For the text-containing cell, return its midpoint in [X, Y] coordinate format. 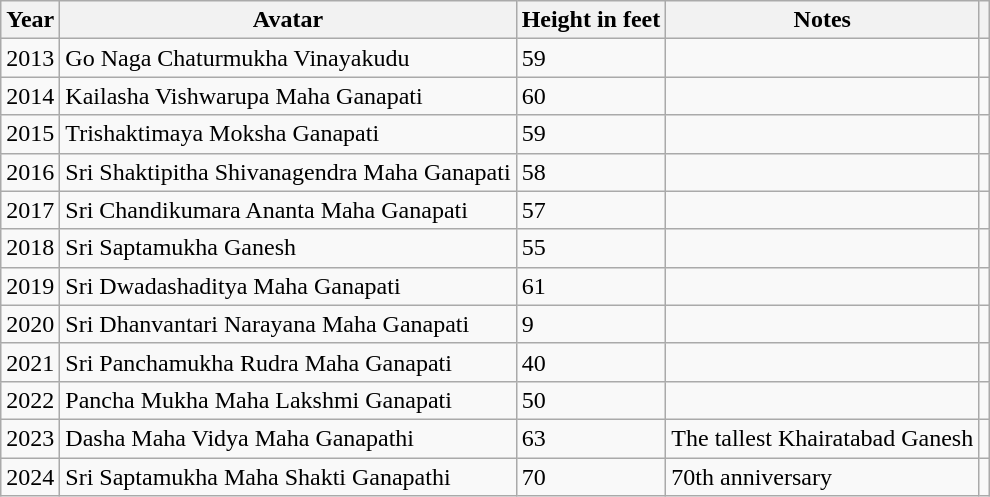
Dasha Maha Vidya Maha Ganapathi [288, 438]
Pancha Mukha Maha Lakshmi Ganapati [288, 400]
Notes [822, 20]
Sri Saptamukha Ganesh [288, 248]
50 [591, 400]
70th anniversary [822, 477]
2024 [30, 477]
2017 [30, 210]
2014 [30, 96]
Height in feet [591, 20]
58 [591, 172]
2021 [30, 362]
Sri Saptamukha Maha Shakti Ganapathi [288, 477]
55 [591, 248]
Sri Shaktipitha Shivanagendra Maha Ganapati [288, 172]
61 [591, 286]
Trishaktimaya Moksha Ganapati [288, 134]
2013 [30, 58]
63 [591, 438]
Sri Chandikumara Ananta Maha Ganapati [288, 210]
2015 [30, 134]
Avatar [288, 20]
60 [591, 96]
2019 [30, 286]
Year [30, 20]
2016 [30, 172]
57 [591, 210]
70 [591, 477]
Go Naga Chaturmukha Vinayakudu [288, 58]
Sri Dwadashaditya Maha Ganapati [288, 286]
2023 [30, 438]
2022 [30, 400]
Sri Dhanvantari Narayana Maha Ganapati [288, 324]
2020 [30, 324]
9 [591, 324]
Sri Panchamukha Rudra Maha Ganapati [288, 362]
Kailasha Vishwarupa Maha Ganapati [288, 96]
40 [591, 362]
2018 [30, 248]
The tallest Khairatabad Ganesh [822, 438]
